Determine the [x, y] coordinate at the center of the cell enclosing the given text.  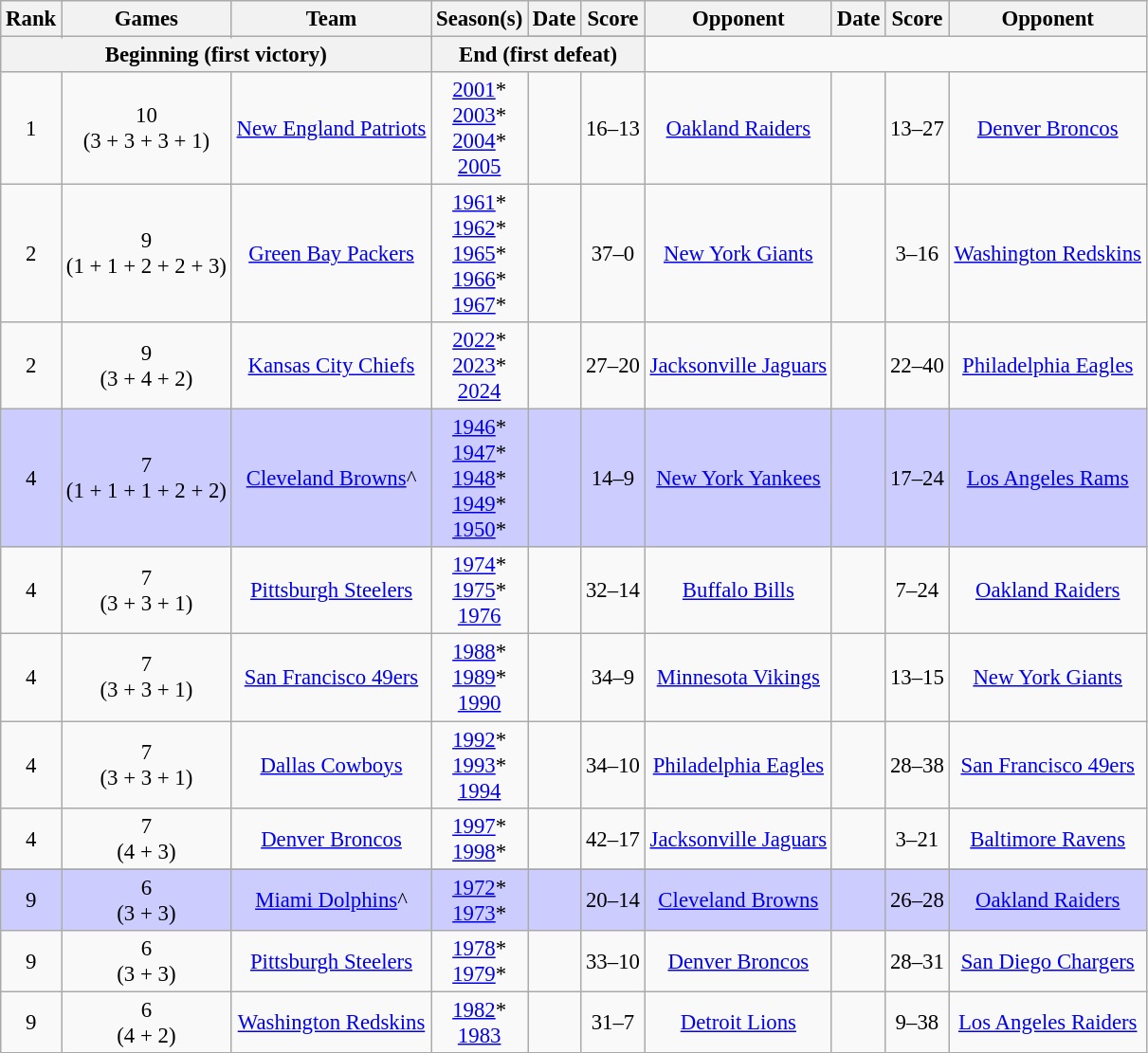
26–28 [918, 900]
1 [31, 129]
Season(s) [480, 19]
Dallas Cowboys [332, 765]
Games [147, 19]
16–13 [613, 129]
28–31 [918, 961]
1961*1962*1965*1966*1967* [480, 254]
1997*1998* [480, 838]
1992*1993*1994 [480, 765]
Los Angeles Raiders [1048, 1022]
1982*1983 [480, 1022]
Minnesota Vikings [738, 678]
1946*1947*1948*1949*1950* [480, 479]
1978*1979* [480, 961]
Baltimore Ravens [1048, 838]
34–10 [613, 765]
13–15 [918, 678]
Beginning (first victory) [216, 55]
28–38 [918, 765]
27–20 [613, 366]
37–0 [613, 254]
7–24 [918, 591]
Team [332, 19]
San Diego Chargers [1048, 961]
20–14 [613, 900]
31–7 [613, 1022]
9–38 [918, 1022]
7(1 + 1 + 1 + 2 + 2) [147, 479]
3–16 [918, 254]
14–9 [613, 479]
1974*1975*1976 [480, 591]
End (first defeat) [538, 55]
New England Patriots [332, 129]
Kansas City Chiefs [332, 366]
9(3 + 4 + 2) [147, 366]
Detroit Lions [738, 1022]
Miami Dolphins^ [332, 900]
33–10 [613, 961]
Buffalo Bills [738, 591]
9(1 + 1 + 2 + 2 + 3) [147, 254]
34–9 [613, 678]
New York Yankees [738, 479]
1988*1989*1990 [480, 678]
1972*1973* [480, 900]
22–40 [918, 366]
6(4 + 2) [147, 1022]
17–24 [918, 479]
2001*2003*2004*2005 [480, 129]
Cleveland Browns^ [332, 479]
7(4 + 3) [147, 838]
3–21 [918, 838]
32–14 [613, 591]
Cleveland Browns [738, 900]
Green Bay Packers [332, 254]
Rank [31, 19]
Los Angeles Rams [1048, 479]
2022*2023*2024 [480, 366]
10(3 + 3 + 3 + 1) [147, 129]
42–17 [613, 838]
13–27 [918, 129]
